Detect which cell encompasses the target text, then output its (x, y) center coordinate. 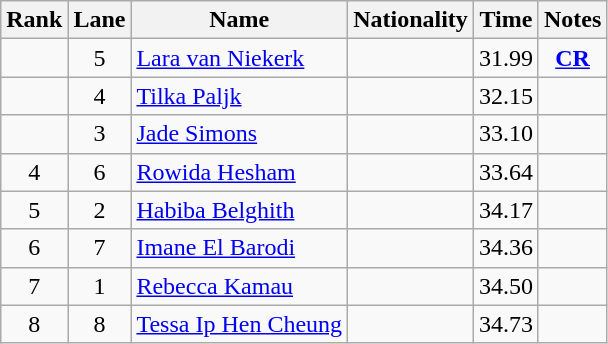
Tessa Ip Hen Cheung (240, 324)
Rank (34, 20)
Habiba Belghith (240, 210)
31.99 (506, 58)
Rowida Hesham (240, 172)
Rebecca Kamau (240, 286)
CR (572, 58)
Name (240, 20)
Jade Simons (240, 134)
Time (506, 20)
33.64 (506, 172)
1 (100, 286)
Tilka Paljk (240, 96)
34.36 (506, 248)
3 (100, 134)
Lara van Niekerk (240, 58)
Lane (100, 20)
Imane El Barodi (240, 248)
Notes (572, 20)
34.50 (506, 286)
32.15 (506, 96)
34.73 (506, 324)
Nationality (411, 20)
2 (100, 210)
33.10 (506, 134)
34.17 (506, 210)
